Detect which cell encompasses the target text, then output its [X, Y] center coordinate. 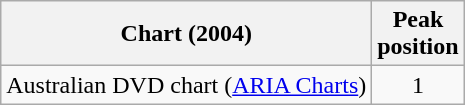
1 [418, 85]
Australian DVD chart (ARIA Charts) [186, 85]
Peakposition [418, 34]
Chart (2004) [186, 34]
